Determine the [x, y] coordinate at the center of the cell enclosing the given text.  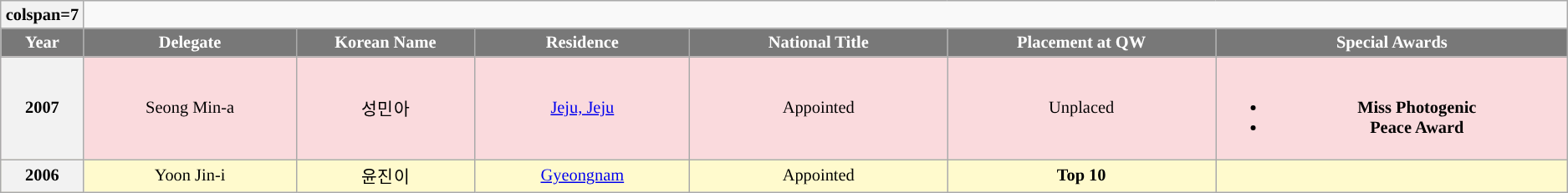
성민아 [386, 108]
Miss PhotogenicPeace Award [1392, 108]
Unplaced [1082, 108]
Yoon Jin-i [190, 175]
Year [42, 43]
Korean Name [386, 43]
colspan=7 [42, 14]
Jeju, Jeju [582, 108]
2007 [42, 108]
National Title [819, 43]
Gyeongnam [582, 175]
Delegate [190, 43]
Seong Min-a [190, 108]
Placement at QW [1082, 43]
Residence [582, 43]
2006 [42, 175]
Special Awards [1392, 43]
윤진이 [386, 175]
Top 10 [1082, 175]
